For the text-containing cell, return its midpoint in (X, Y) coordinate format. 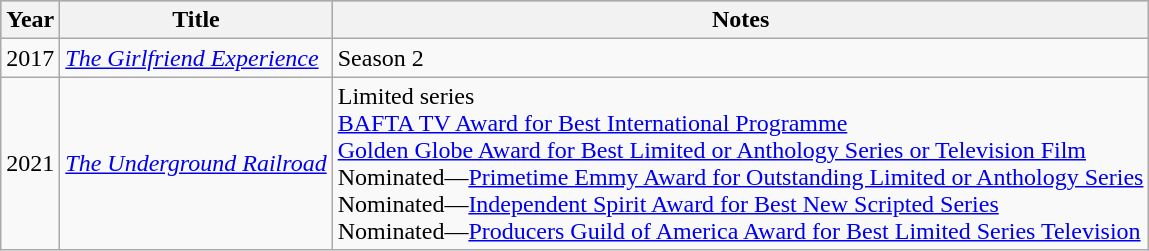
2021 (30, 164)
Title (196, 20)
Notes (740, 20)
Season 2 (740, 58)
The Underground Railroad (196, 164)
The Girlfriend Experience (196, 58)
Year (30, 20)
2017 (30, 58)
